Pinpoint the cell where the given text exists, returning its (X, Y) midpoint coordinate. 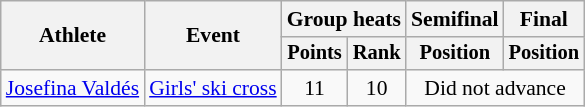
Josefina Valdés (72, 88)
Rank (376, 54)
11 (315, 88)
Event (213, 36)
Athlete (72, 36)
Final (544, 19)
Group heats (344, 19)
Points (315, 54)
Semifinal (455, 19)
10 (376, 88)
Did not advance (495, 88)
Girls' ski cross (213, 88)
